Capture the cell that displays the provided text and extract its (x, y) central coordinate. 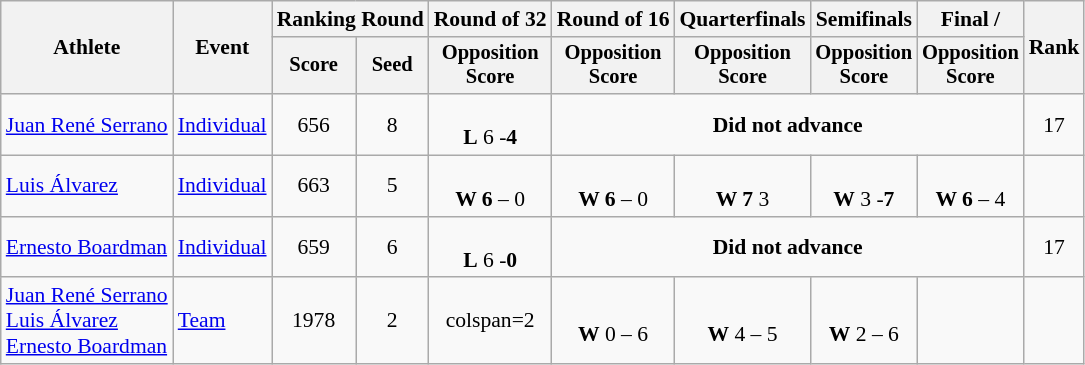
2 (392, 322)
Athlete (87, 48)
659 (314, 248)
W 7 3 (742, 186)
Seed (392, 66)
656 (314, 124)
Round of 32 (490, 19)
Final / (970, 19)
8 (392, 124)
W 3 -7 (864, 186)
Event (222, 48)
colspan=2 (490, 322)
Ranking Round (350, 19)
Ernesto Boardman (87, 248)
Team (222, 322)
Juan René Serrano (87, 124)
663 (314, 186)
6 (392, 248)
W 2 – 6 (864, 322)
Luis Álvarez (87, 186)
1978 (314, 322)
L 6 -0 (490, 248)
Semifinals (864, 19)
Round of 16 (614, 19)
L 6 -4 (490, 124)
W 4 – 5 (742, 322)
5 (392, 186)
W 0 – 6 (614, 322)
W 6 – 4 (970, 186)
Quarterfinals (742, 19)
Rank (1054, 48)
Score (314, 66)
Juan René SerranoLuis ÁlvarezErnesto Boardman (87, 322)
